Output the (X, Y) coordinate of the center of the cell containing the given text.  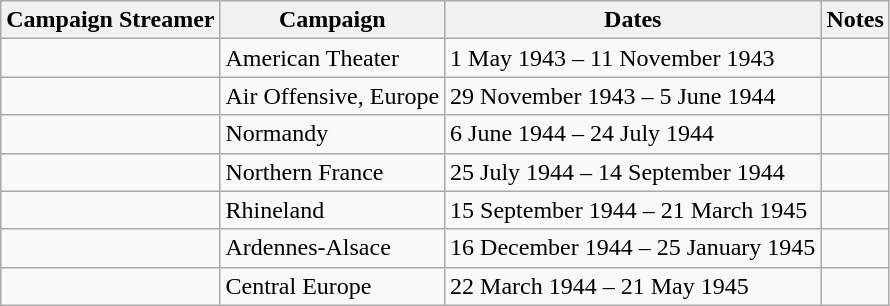
16 December 1944 – 25 January 1945 (633, 248)
6 June 1944 – 24 July 1944 (633, 134)
22 March 1944 – 21 May 1945 (633, 286)
Dates (633, 20)
1 May 1943 – 11 November 1943 (633, 58)
Notes (855, 20)
29 November 1943 – 5 June 1944 (633, 96)
15 September 1944 – 21 March 1945 (633, 210)
25 July 1944 – 14 September 1944 (633, 172)
Rhineland (332, 210)
American Theater (332, 58)
Campaign Streamer (110, 20)
Northern France (332, 172)
Normandy (332, 134)
Campaign (332, 20)
Air Offensive, Europe (332, 96)
Central Europe (332, 286)
Ardennes-Alsace (332, 248)
